From the cell containing the given text, extract its center point as [X, Y] coordinate. 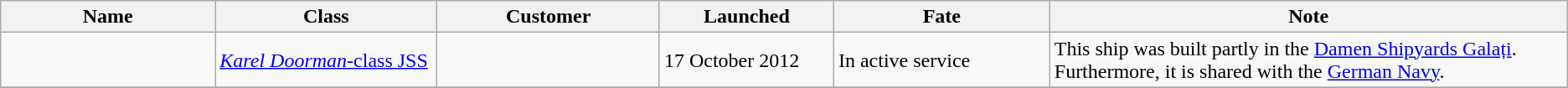
This ship was built partly in the Damen Shipyards Galați. Furthermore, it is shared with the German Navy. [1308, 60]
Karel Doorman-class JSS [327, 60]
Name [108, 17]
Class [327, 17]
Customer [548, 17]
In active service [941, 60]
17 October 2012 [746, 60]
Fate [941, 17]
Note [1308, 17]
Launched [746, 17]
